Capture the cell that displays the provided text and extract its (x, y) central coordinate. 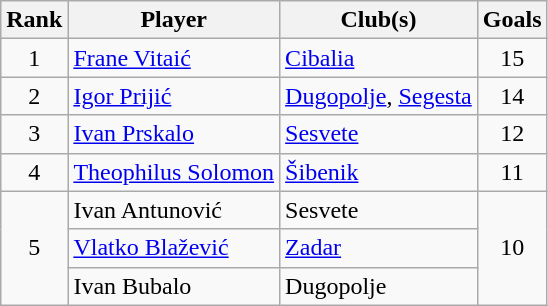
1 (34, 58)
15 (512, 58)
Rank (34, 20)
3 (34, 134)
Dugopolje, Segesta (379, 96)
4 (34, 172)
Theophilus Solomon (174, 172)
Goals (512, 20)
Dugopolje (379, 286)
Ivan Prskalo (174, 134)
Ivan Antunović (174, 210)
Zadar (379, 248)
2 (34, 96)
Frane Vitaić (174, 58)
12 (512, 134)
Player (174, 20)
Club(s) (379, 20)
10 (512, 248)
11 (512, 172)
Vlatko Blažević (174, 248)
Igor Prijić (174, 96)
Šibenik (379, 172)
Ivan Bubalo (174, 286)
5 (34, 248)
14 (512, 96)
Cibalia (379, 58)
